Pinpoint the cell where the given text exists, returning its [x, y] midpoint coordinate. 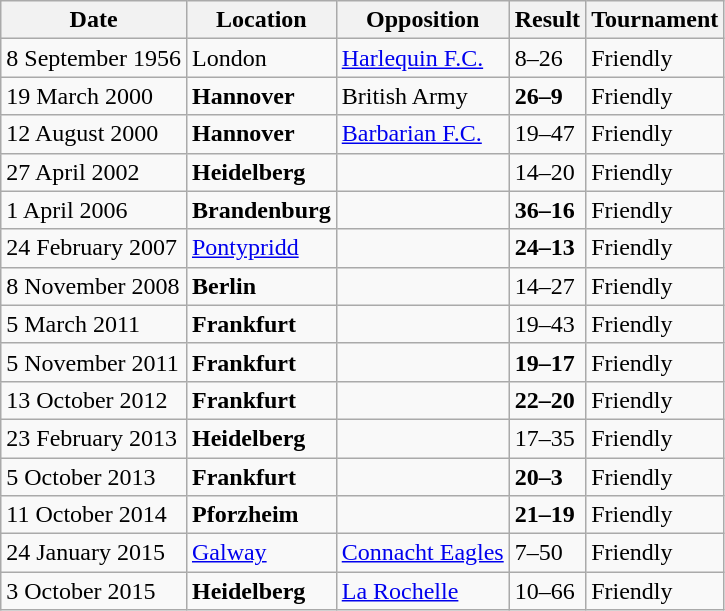
Brandenburg [261, 210]
Result [547, 20]
London [261, 58]
Galway [261, 553]
20–3 [547, 477]
24 January 2015 [94, 553]
11 October 2014 [94, 515]
Tournament [655, 20]
Date [94, 20]
17–35 [547, 438]
8 September 1956 [94, 58]
Harlequin F.C. [422, 58]
12 August 2000 [94, 134]
36–16 [547, 210]
Pforzheim [261, 515]
7–50 [547, 553]
La Rochelle [422, 591]
5 November 2011 [94, 362]
8–26 [547, 58]
19 March 2000 [94, 96]
5 March 2011 [94, 324]
23 February 2013 [94, 438]
14–27 [547, 286]
1 April 2006 [94, 210]
Opposition [422, 20]
21–19 [547, 515]
Pontypridd [261, 248]
British Army [422, 96]
22–20 [547, 400]
10–66 [547, 591]
14–20 [547, 172]
Barbarian F.C. [422, 134]
19–17 [547, 362]
8 November 2008 [94, 286]
24 February 2007 [94, 248]
3 October 2015 [94, 591]
Connacht Eagles [422, 553]
13 October 2012 [94, 400]
19–47 [547, 134]
Location [261, 20]
27 April 2002 [94, 172]
5 October 2013 [94, 477]
26–9 [547, 96]
24–13 [547, 248]
Berlin [261, 286]
19–43 [547, 324]
